Pinpoint the cell where the given text exists, returning its (X, Y) midpoint coordinate. 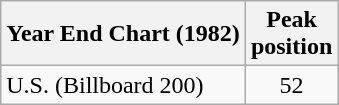
U.S. (Billboard 200) (124, 85)
Peakposition (291, 34)
Year End Chart (1982) (124, 34)
52 (291, 85)
